Scan for the cell matching the given text and deliver its (x, y) coordinate at center. 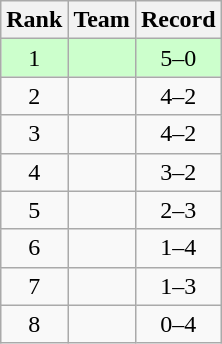
3–2 (178, 172)
8 (34, 324)
5 (34, 210)
Rank (34, 20)
1 (34, 58)
0–4 (178, 324)
Team (102, 20)
6 (34, 248)
1–4 (178, 248)
4 (34, 172)
1–3 (178, 286)
5–0 (178, 58)
3 (34, 134)
Record (178, 20)
7 (34, 286)
2–3 (178, 210)
2 (34, 96)
